Output the (x, y) coordinate of the center of the cell containing the given text.  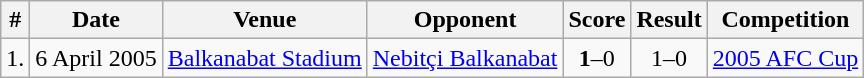
Balkanabat Stadium (264, 58)
Date (96, 20)
# (16, 20)
Nebitçi Balkanabat (465, 58)
Score (597, 20)
2005 AFC Cup (785, 58)
Opponent (465, 20)
Venue (264, 20)
Competition (785, 20)
6 April 2005 (96, 58)
1. (16, 58)
Result (669, 20)
